Provide the (X, Y) coordinate of the cell's center where the given text is located.  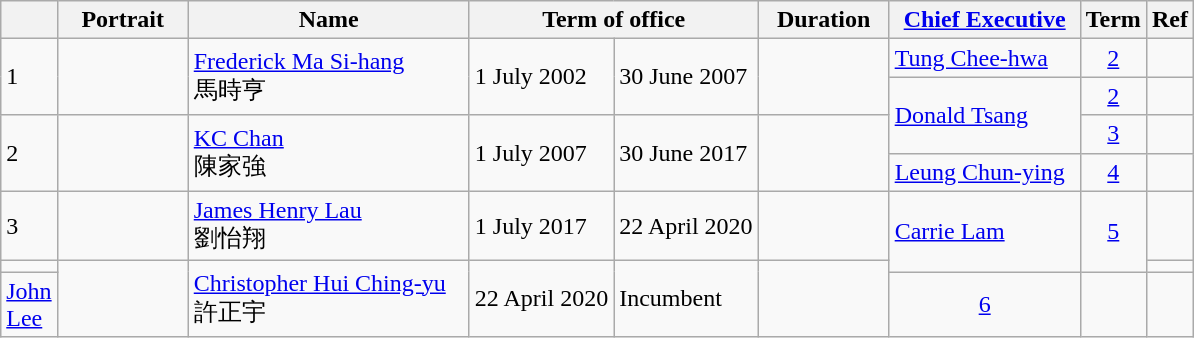
30 June 2017 (686, 153)
Name (328, 20)
Term of office (614, 20)
James Henry Lau劉怡翔 (328, 226)
Donald Tsang (984, 115)
Term (1113, 20)
Christopher Hui Ching-yu許正宇 (328, 299)
Tung Chee-hwa (984, 58)
1 July 2017 (541, 226)
KC Chan陳家強 (328, 153)
5 (1113, 232)
Chief Executive (984, 20)
6 (984, 304)
Ref (1170, 20)
John Lee (29, 304)
Portrait (122, 20)
Frederick Ma Si-hang馬時亨 (328, 77)
Duration (824, 20)
30 June 2007 (686, 77)
1 (29, 77)
1 July 2002 (541, 77)
Incumbent (686, 299)
1 July 2007 (541, 153)
Leung Chun-ying (984, 172)
Carrie Lam (984, 232)
4 (1113, 172)
